Scan for the cell matching the given text and deliver its (x, y) coordinate at center. 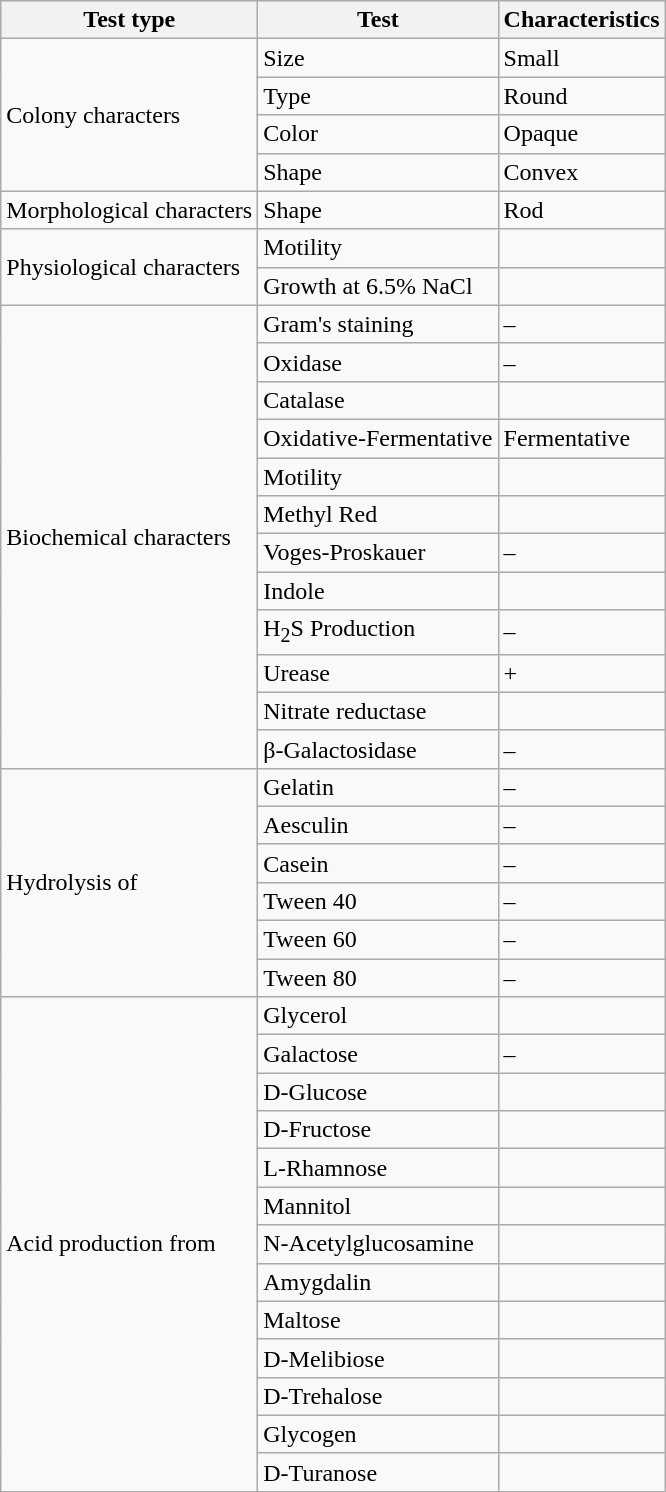
Gram's staining (378, 324)
Glycerol (378, 1016)
Glycogen (378, 1434)
Colony characters (130, 115)
β-Galactosidase (378, 749)
Convex (582, 172)
Growth at 6.5% NaCl (378, 286)
L-Rhamnose (378, 1168)
Physiological characters (130, 267)
Mannitol (378, 1206)
Tween 60 (378, 940)
Rod (582, 210)
Indole (378, 591)
N-Acetylglucosamine (378, 1244)
Acid production from (130, 1244)
Galactose (378, 1054)
Urease (378, 673)
Test type (130, 20)
Tween 40 (378, 901)
Tween 80 (378, 978)
Amygdalin (378, 1282)
+ (582, 673)
Test (378, 20)
D-Melibiose (378, 1358)
Aesculin (378, 825)
Size (378, 58)
Catalase (378, 400)
Oxidative-Fermentative (378, 438)
Morphological characters (130, 210)
Casein (378, 863)
Fermentative (582, 438)
Type (378, 96)
Oxidase (378, 362)
Opaque (582, 134)
Gelatin (378, 787)
Nitrate reductase (378, 711)
Characteristics (582, 20)
Methyl Red (378, 515)
Voges-Proskauer (378, 553)
D-Fructose (378, 1130)
D-Trehalose (378, 1396)
Hydrolysis of (130, 882)
Color (378, 134)
Small (582, 58)
D-Turanose (378, 1472)
D-Glucose (378, 1092)
Biochemical characters (130, 536)
H2S Production (378, 632)
Maltose (378, 1320)
Round (582, 96)
